Return (x, y) of the center of cell containing provided text 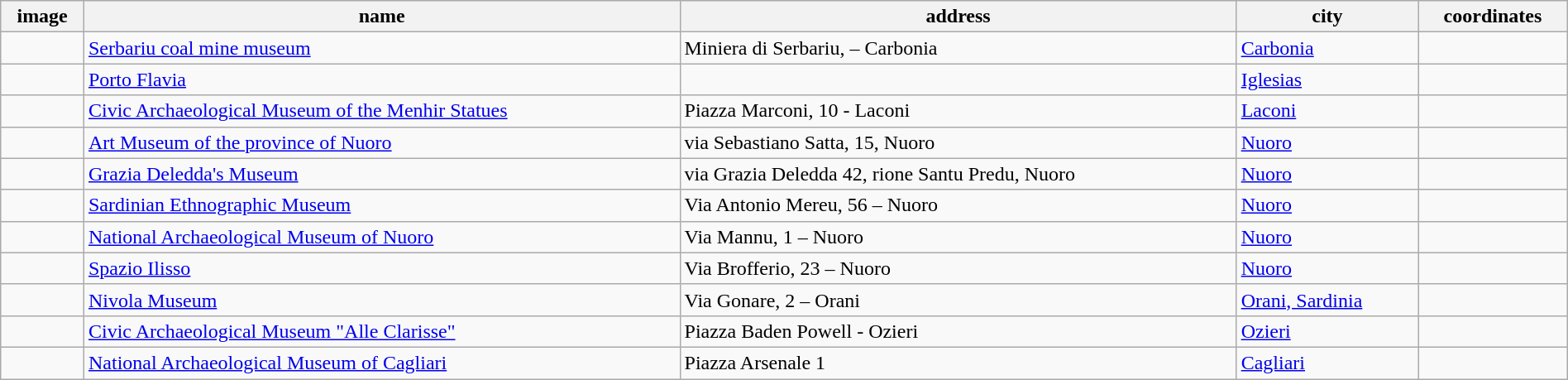
Piazza Arsenale 1 (958, 363)
Via Antonio Mereu, 56 – Nuoro (958, 205)
Civic Archaeological Museum "Alle Clarisse" (382, 331)
Grazia Deledda's Museum (382, 174)
name (382, 17)
Sardinian Ethnographic Museum (382, 205)
Spazio Ilisso (382, 268)
image (43, 17)
address (958, 17)
Via Mannu, 1 – Nuoro (958, 237)
via Grazia Deledda 42, rione Santu Predu, Nuoro (958, 174)
Via Brofferio, 23 – Nuoro (958, 268)
Carbonia (1327, 48)
Nivola Museum (382, 300)
Miniera di Serbariu, – Carbonia (958, 48)
Piazza Baden Powell - Ozieri (958, 331)
Serbariu coal mine museum (382, 48)
Art Museum of the province of Nuoro (382, 142)
Ozieri (1327, 331)
via Sebastiano Satta, 15, Nuoro (958, 142)
Orani, Sardinia (1327, 300)
coordinates (1494, 17)
Via Gonare, 2 – Orani (958, 300)
National Archaeological Museum of Cagliari (382, 363)
Civic Archaeological Museum of the Menhir Statues (382, 111)
National Archaeological Museum of Nuoro (382, 237)
Porto Flavia (382, 79)
city (1327, 17)
Piazza Marconi, 10 - Laconi (958, 111)
Cagliari (1327, 363)
Iglesias (1327, 79)
Laconi (1327, 111)
